Find where the given text appears and provide that cell's center as (X, Y) coordinate. 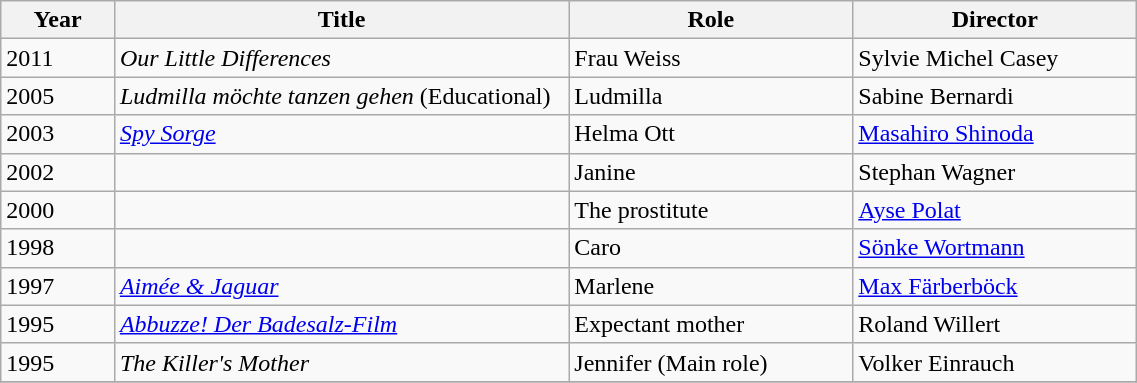
Caro (711, 248)
Ayse Polat (995, 210)
Abbuzze! Der Badesalz-Film (341, 324)
1998 (58, 248)
The Killer's Mother (341, 362)
1997 (58, 286)
Masahiro Shinoda (995, 134)
Expectant mother (711, 324)
Director (995, 20)
Title (341, 20)
Jennifer (Main role) (711, 362)
2003 (58, 134)
Marlene (711, 286)
Helma Ott (711, 134)
Ludmilla möchte tanzen gehen (Educational) (341, 96)
Frau Weiss (711, 58)
Roland Willert (995, 324)
Year (58, 20)
2011 (58, 58)
Role (711, 20)
Sabine Bernardi (995, 96)
Sylvie Michel Casey (995, 58)
Spy Sorge (341, 134)
2000 (58, 210)
Volker Einrauch (995, 362)
Ludmilla (711, 96)
Our Little Differences (341, 58)
Max Färberböck (995, 286)
Sönke Wortmann (995, 248)
Aimée & Jaguar (341, 286)
Janine (711, 172)
2005 (58, 96)
Stephan Wagner (995, 172)
2002 (58, 172)
The prostitute (711, 210)
